Pinpoint the cell where the given text exists, returning its (X, Y) midpoint coordinate. 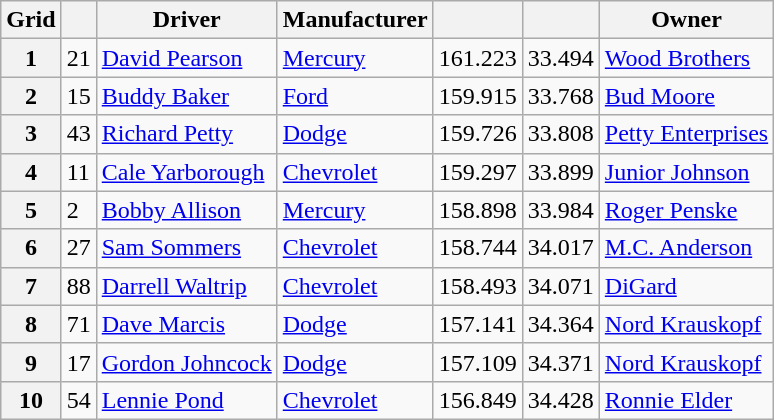
43 (78, 134)
9 (31, 362)
Darrell Waltrip (186, 286)
34.071 (560, 286)
33.494 (560, 58)
Bud Moore (686, 96)
159.297 (478, 172)
David Pearson (186, 58)
88 (78, 286)
Buddy Baker (186, 96)
Ford (355, 96)
Gordon Johncock (186, 362)
34.428 (560, 400)
Manufacturer (355, 20)
157.109 (478, 362)
Owner (686, 20)
M.C. Anderson (686, 248)
71 (78, 324)
Bobby Allison (186, 210)
161.223 (478, 58)
3 (31, 134)
33.808 (560, 134)
8 (31, 324)
Cale Yarborough (186, 172)
Wood Brothers (686, 58)
15 (78, 96)
1 (31, 58)
33.984 (560, 210)
Roger Penske (686, 210)
10 (31, 400)
Dave Marcis (186, 324)
34.364 (560, 324)
Ronnie Elder (686, 400)
17 (78, 362)
33.899 (560, 172)
21 (78, 58)
11 (78, 172)
Junior Johnson (686, 172)
34.017 (560, 248)
DiGard (686, 286)
158.493 (478, 286)
Richard Petty (186, 134)
5 (31, 210)
4 (31, 172)
34.371 (560, 362)
Sam Sommers (186, 248)
33.768 (560, 96)
Petty Enterprises (686, 134)
156.849 (478, 400)
Grid (31, 20)
54 (78, 400)
Driver (186, 20)
27 (78, 248)
158.744 (478, 248)
6 (31, 248)
159.915 (478, 96)
Lennie Pond (186, 400)
157.141 (478, 324)
158.898 (478, 210)
7 (31, 286)
159.726 (478, 134)
